Return [X, Y] of the center of cell containing provided text 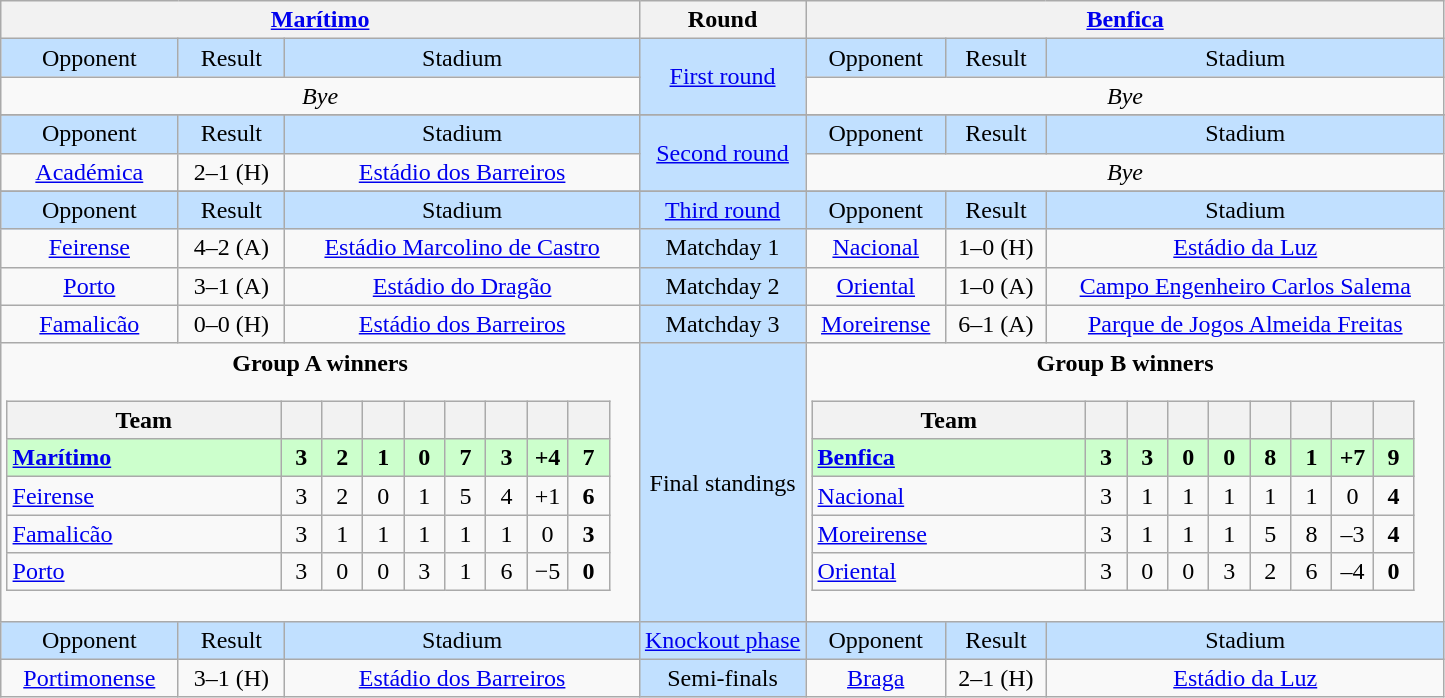
3–1 (A) [232, 286]
0–0 (H) [232, 324]
Round [722, 20]
Campo Engenheiro Carlos Salema [1245, 286]
Second round [722, 153]
–3 [1352, 534]
−5 [548, 572]
1–0 (H) [996, 248]
Portimonense [90, 678]
9 [1394, 458]
Estádio Marcolino de Castro [462, 248]
Group B winners Team Benfica 3 3 0 0 8 1 +7 9 Nacional 3 1 1 1 1 1 0 4 Moreirense 3 1 1 1 5 8 –3 4 Oriental 3 0 0 3 2 6 –4 0 [1126, 482]
Matchday 2 [722, 286]
Knockout phase [722, 640]
Braga [876, 678]
Académica [90, 172]
Semi-finals [722, 678]
3–1 (H) [232, 678]
First round [722, 77]
–4 [1352, 572]
Group A winners Team Marítimo 3 2 1 0 7 3 +4 7 Feirense 3 2 0 1 5 4 +1 6 Famalicão 3 1 1 1 1 1 0 3 Porto 3 0 0 3 1 6 −5 0 [320, 482]
4–2 (A) [232, 248]
Estádio do Dragão [462, 286]
Final standings [722, 482]
+1 [548, 496]
1–0 (A) [996, 286]
6–1 (A) [996, 324]
Matchday 1 [722, 248]
+4 [548, 458]
Third round [722, 210]
+7 [1352, 458]
Parque de Jogos Almeida Freitas [1245, 324]
Matchday 3 [722, 324]
